Search for the cell housing the specified text and yield its (X, Y) center coordinate. 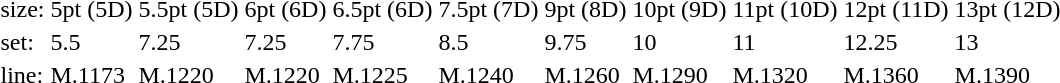
9.75 (586, 42)
8.5 (488, 42)
11 (785, 42)
10 (680, 42)
12.25 (896, 42)
7.75 (382, 42)
5.5 (92, 42)
